Identify which cell holds the provided text, then report its (X, Y) central coordinate. 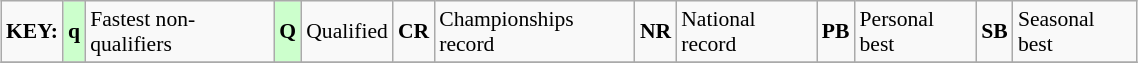
Championships record (534, 32)
q (74, 32)
Seasonal best (1075, 32)
Qualified (347, 32)
Fastest non-qualifiers (180, 32)
SB (994, 32)
PB (836, 32)
Personal best (916, 32)
NR (656, 32)
KEY: (32, 32)
Q (288, 32)
CR (414, 32)
National record (746, 32)
